Pinpoint the cell where the given text exists, returning its (x, y) midpoint coordinate. 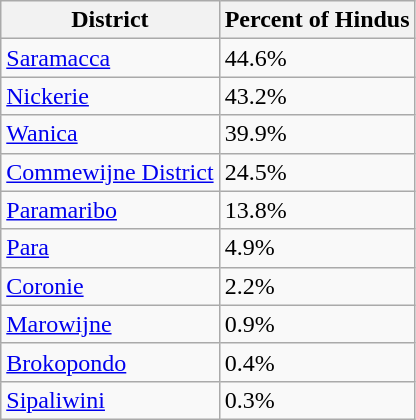
0.4% (317, 362)
4.9% (317, 248)
43.2% (317, 96)
2.2% (317, 286)
Paramaribo (110, 210)
Wanica (110, 134)
Brokopondo (110, 362)
Sipaliwini (110, 400)
44.6% (317, 58)
Marowijne (110, 324)
0.3% (317, 400)
District (110, 20)
13.8% (317, 210)
Coronie (110, 286)
Percent of Hindus (317, 20)
Para (110, 248)
Nickerie (110, 96)
0.9% (317, 324)
39.9% (317, 134)
Commewijne District (110, 172)
Saramacca (110, 58)
24.5% (317, 172)
